Capture the cell that displays the provided text and extract its [X, Y] central coordinate. 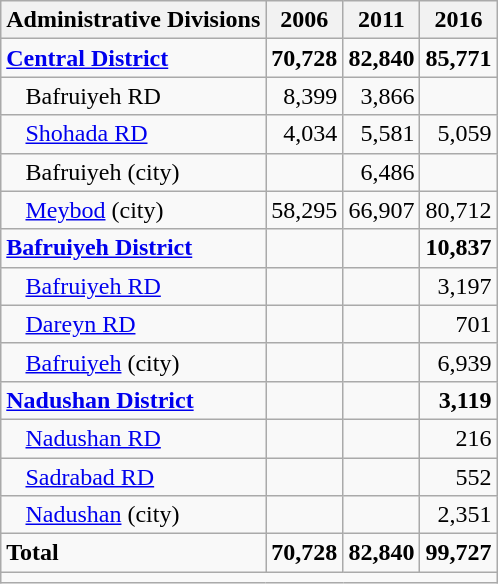
5,059 [458, 134]
Meybod (city) [134, 210]
Total [134, 553]
6,486 [382, 172]
3,197 [458, 286]
Dareyn RD [134, 324]
2011 [382, 20]
8,399 [304, 96]
2016 [458, 20]
6,939 [458, 362]
2006 [304, 20]
Shohada RD [134, 134]
85,771 [458, 58]
4,034 [304, 134]
3,119 [458, 400]
80,712 [458, 210]
2,351 [458, 515]
Bafruiyeh District [134, 248]
3,866 [382, 96]
58,295 [304, 210]
99,727 [458, 553]
5,581 [382, 134]
10,837 [458, 248]
Nadushan District [134, 400]
Administrative Divisions [134, 20]
Nadushan (city) [134, 515]
552 [458, 477]
Central District [134, 58]
Nadushan RD [134, 438]
Sadrabad RD [134, 477]
701 [458, 324]
216 [458, 438]
66,907 [382, 210]
